Provide the [X, Y] coordinate of the cell's center where the given text is located.  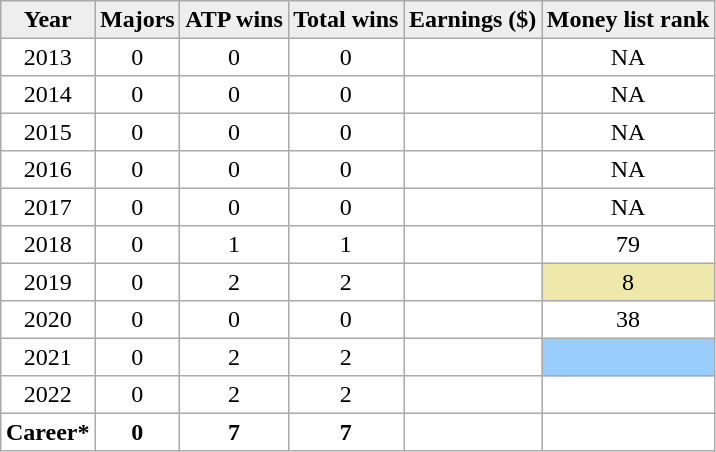
2017 [48, 207]
ATP wins [234, 20]
Total wins [346, 20]
Career* [48, 432]
2021 [48, 357]
8 [628, 282]
2016 [48, 170]
2022 [48, 395]
Year [48, 20]
2015 [48, 132]
79 [628, 245]
2014 [48, 95]
2019 [48, 282]
Earnings ($) [473, 20]
2018 [48, 245]
Money list rank [628, 20]
2020 [48, 320]
Majors [138, 20]
2013 [48, 57]
38 [628, 320]
